Identify which cell holds the provided text, then report its [X, Y] central coordinate. 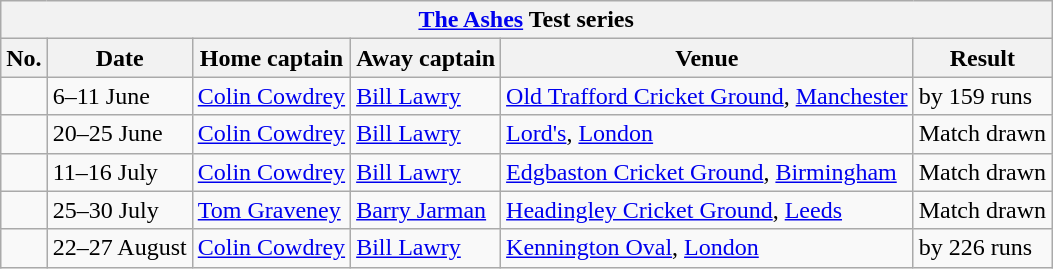
Barry Jarman [426, 210]
by 226 runs [982, 248]
11–16 July [120, 172]
20–25 June [120, 134]
25–30 July [120, 210]
Lord's, London [708, 134]
The Ashes Test series [526, 20]
Old Trafford Cricket Ground, Manchester [708, 96]
Date [120, 58]
No. [24, 58]
by 159 runs [982, 96]
Away captain [426, 58]
Headingley Cricket Ground, Leeds [708, 210]
Home captain [271, 58]
22–27 August [120, 248]
Kennington Oval, London [708, 248]
Venue [708, 58]
Edgbaston Cricket Ground, Birmingham [708, 172]
Tom Graveney [271, 210]
6–11 June [120, 96]
Result [982, 58]
